Detect which cell encompasses the target text, then output its (X, Y) center coordinate. 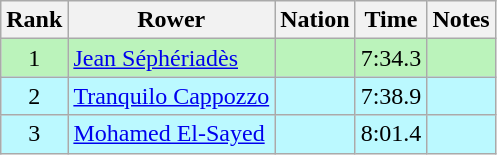
8:01.4 (391, 134)
Nation (315, 20)
7:34.3 (391, 58)
Notes (461, 20)
Rank (34, 20)
Jean Séphériadès (172, 58)
3 (34, 134)
Time (391, 20)
Tranquilo Cappozzo (172, 96)
7:38.9 (391, 96)
Mohamed El-Sayed (172, 134)
1 (34, 58)
2 (34, 96)
Rower (172, 20)
